Scan for the cell matching the given text and deliver its (x, y) coordinate at center. 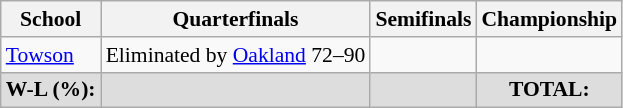
Championship (549, 19)
TOTAL: (549, 90)
W-L (%): (51, 90)
Eliminated by Oakland 72–90 (236, 55)
School (51, 19)
Semifinals (423, 19)
Towson (51, 55)
Quarterfinals (236, 19)
